Locate the cell with the specified text and output its (x, y) center coordinate. 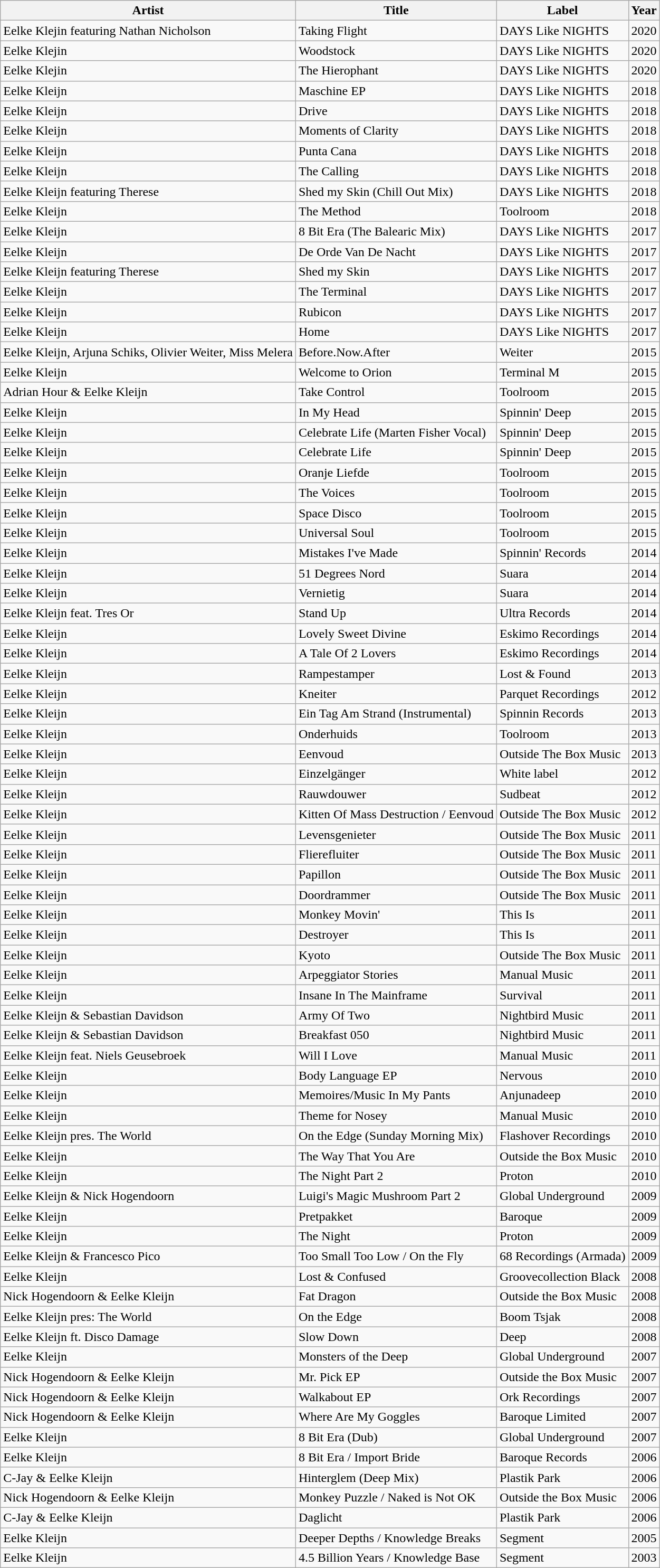
Eelke Kleijn & Nick Hogendoorn (148, 1196)
Insane In The Mainframe (396, 995)
Monkey Puzzle / Naked is Not OK (396, 1497)
The Method (396, 211)
The Calling (396, 171)
Eelke Kleijn & Francesco Pico (148, 1257)
Papillon (396, 874)
Lost & Confused (396, 1277)
Deep (562, 1337)
White label (562, 774)
Stand Up (396, 613)
8 Bit Era (The Balearic Mix) (396, 231)
The Way That You Are (396, 1156)
Oranje Liefde (396, 473)
Survival (562, 995)
Vernietig (396, 593)
Baroque Limited (562, 1417)
Taking Flight (396, 31)
Boom Tsjak (562, 1317)
Luigi's Magic Mushroom Part 2 (396, 1196)
Arpeggiator Stories (396, 975)
Shed my Skin (396, 272)
Eelke Kleijn ft. Disco Damage (148, 1337)
On the Edge (396, 1317)
The Night Part 2 (396, 1176)
Will I Love (396, 1055)
In My Head (396, 412)
Eenvoud (396, 754)
Hinterglem (Deep Mix) (396, 1477)
Deeper Depths / Knowledge Breaks (396, 1538)
Doordrammer (396, 895)
Where Are My Goggles (396, 1417)
Weiter (562, 352)
Welcome to Orion (396, 372)
Drive (396, 111)
Artist (148, 11)
Destroyer (396, 935)
2003 (644, 1558)
Flierefluiter (396, 854)
Punta Cana (396, 151)
The Night (396, 1236)
Lovely Sweet Divine (396, 634)
Kyoto (396, 955)
Eelke Kleijn pres: The World (148, 1317)
Slow Down (396, 1337)
Spinnin' Records (562, 553)
Title (396, 11)
Nervous (562, 1075)
Ein Tag Am Strand (Instrumental) (396, 714)
Mistakes I've Made (396, 553)
Monsters of the Deep (396, 1357)
51 Degrees Nord (396, 573)
Universal Soul (396, 533)
Eelke Kleijn feat. Tres Or (148, 613)
Flashover Recordings (562, 1136)
Kneiter (396, 694)
Kitten Of Mass Destruction / Eenvoud (396, 814)
Ork Recordings (562, 1397)
Levensgenieter (396, 834)
Label (562, 11)
Space Disco (396, 513)
Army Of Two (396, 1015)
Shed my Skin (Chill Out Mix) (396, 191)
Before.Now.After (396, 352)
Celebrate Life (Marten Fisher Vocal) (396, 432)
Eelke Kleijn pres. The World (148, 1136)
Too Small Too Low / On the Fly (396, 1257)
Ultra Records (562, 613)
Anjunadeep (562, 1095)
Take Control (396, 392)
Rampestamper (396, 674)
The Hierophant (396, 71)
Walkabout EP (396, 1397)
Einzelgänger (396, 774)
Eelke Kleijn feat. Niels Geusebroek (148, 1055)
The Voices (396, 493)
8 Bit Era / Import Bride (396, 1457)
Groovecollection Black (562, 1277)
On the Edge (Sunday Morning Mix) (396, 1136)
Onderhuids (396, 734)
Home (396, 332)
Lost & Found (562, 674)
Parquet Recordings (562, 694)
Eelke Kleijn, Arjuna Schiks, Olivier Weiter, Miss Melera (148, 352)
4.5 Billion Years / Knowledge Base (396, 1558)
Baroque Records (562, 1457)
Mr. Pick EP (396, 1377)
Baroque (562, 1216)
68 Recordings (Armada) (562, 1257)
Breakfast 050 (396, 1035)
Monkey Movin' (396, 915)
Moments of Clarity (396, 131)
Terminal M (562, 372)
Theme for Nosey (396, 1116)
Maschine EP (396, 91)
Daglicht (396, 1517)
Spinnin Records (562, 714)
Year (644, 11)
De Orde Van De Nacht (396, 252)
A Tale Of 2 Lovers (396, 654)
Rauwdouwer (396, 794)
Memoires/Music In My Pants (396, 1095)
Celebrate Life (396, 452)
Body Language EP (396, 1075)
Sudbeat (562, 794)
Rubicon (396, 312)
Fat Dragon (396, 1297)
Woodstock (396, 51)
Adrian Hour & Eelke Kleijn (148, 392)
Eelke Klejin featuring Nathan Nicholson (148, 31)
Pretpakket (396, 1216)
2005 (644, 1538)
The Terminal (396, 292)
8 Bit Era (Dub) (396, 1437)
